Locate the cell with the specified text and output its [x, y] center coordinate. 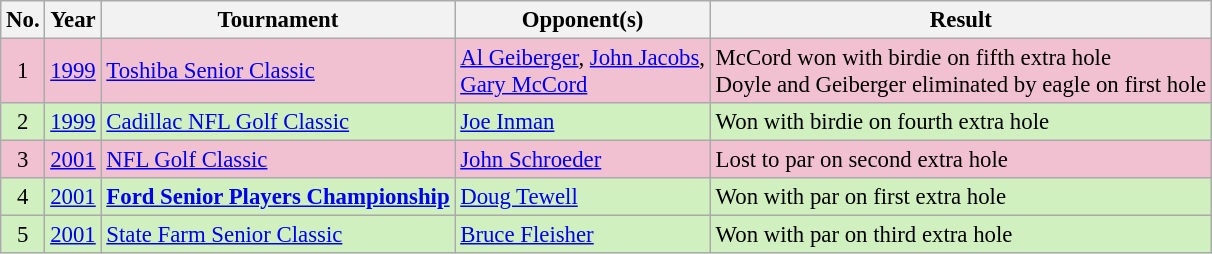
2 [23, 122]
NFL Golf Classic [278, 160]
1 [23, 72]
Lost to par on second extra hole [960, 160]
Toshiba Senior Classic [278, 72]
4 [23, 197]
Year [73, 20]
John Schroeder [582, 160]
Bruce Fleisher [582, 235]
Opponent(s) [582, 20]
3 [23, 160]
McCord won with birdie on fifth extra holeDoyle and Geiberger eliminated by eagle on first hole [960, 72]
No. [23, 20]
Won with birdie on fourth extra hole [960, 122]
Joe Inman [582, 122]
Al Geiberger, John Jacobs, Gary McCord [582, 72]
State Farm Senior Classic [278, 235]
Result [960, 20]
Won with par on third extra hole [960, 235]
Cadillac NFL Golf Classic [278, 122]
Ford Senior Players Championship [278, 197]
Tournament [278, 20]
5 [23, 235]
Won with par on first extra hole [960, 197]
Doug Tewell [582, 197]
